Find where the given text appears and provide that cell's center as [x, y] coordinate. 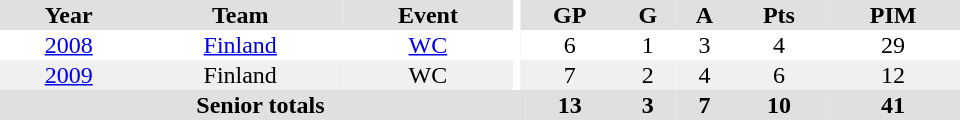
41 [893, 105]
Senior totals [260, 105]
G [648, 15]
Team [240, 15]
2009 [68, 75]
13 [570, 105]
Year [68, 15]
2 [648, 75]
PIM [893, 15]
GP [570, 15]
1 [648, 45]
Event [428, 15]
12 [893, 75]
2008 [68, 45]
10 [779, 105]
A [704, 15]
29 [893, 45]
Pts [779, 15]
